Determine the (X, Y) coordinate at the center of the cell enclosing the given text.  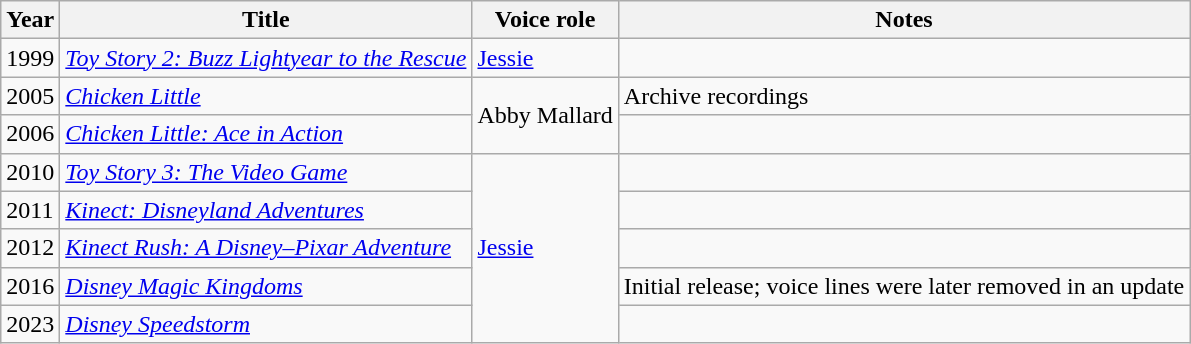
Disney Magic Kingdoms (266, 286)
Kinect Rush: A Disney–Pixar Adventure (266, 248)
Title (266, 20)
Kinect: Disneyland Adventures (266, 210)
Chicken Little (266, 96)
Abby Mallard (545, 115)
Chicken Little: Ace in Action (266, 134)
Initial release; voice lines were later removed in an update (904, 286)
2010 (30, 172)
Voice role (545, 20)
Toy Story 2: Buzz Lightyear to the Rescue (266, 58)
Toy Story 3: The Video Game (266, 172)
Archive recordings (904, 96)
Year (30, 20)
2016 (30, 286)
2012 (30, 248)
2011 (30, 210)
2006 (30, 134)
1999 (30, 58)
2023 (30, 324)
Notes (904, 20)
2005 (30, 96)
Disney Speedstorm (266, 324)
